Capture the cell that displays the provided text and extract its [x, y] central coordinate. 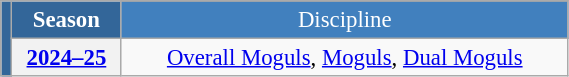
Season [66, 20]
Overall Moguls, Moguls, Dual Moguls [344, 58]
2024–25 [66, 58]
Discipline [344, 20]
